Locate the cell with the specified text and output its (x, y) center coordinate. 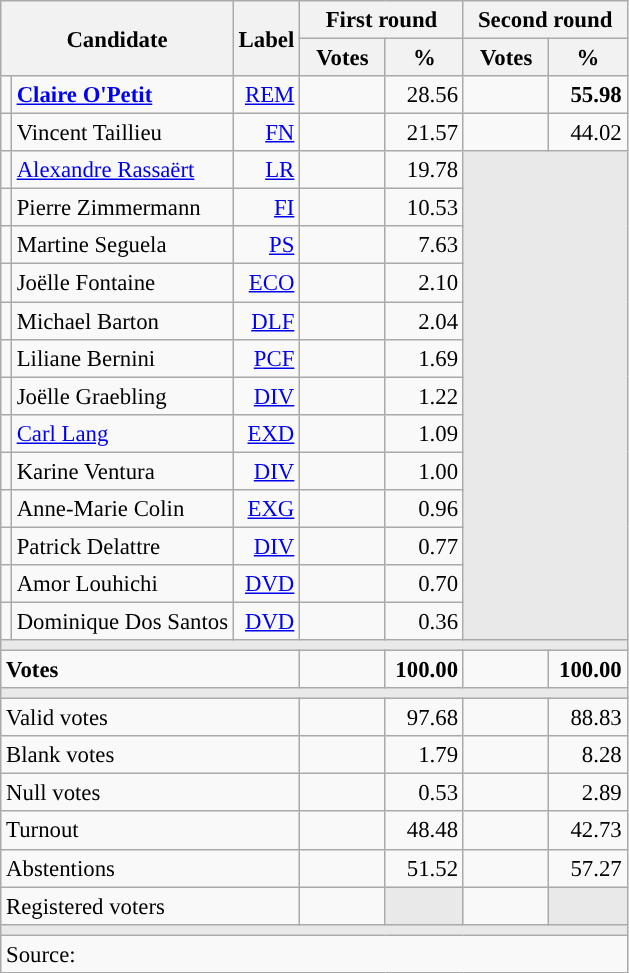
FN (266, 133)
Dominique Dos Santos (122, 621)
Turnout (150, 831)
Second round (545, 20)
7.63 (424, 245)
1.00 (424, 471)
PCF (266, 358)
0.70 (424, 584)
0.77 (424, 546)
Label (266, 38)
Pierre Zimmermann (122, 208)
Carl Lang (122, 433)
DLF (266, 321)
2.89 (588, 793)
21.57 (424, 133)
10.53 (424, 208)
Blank votes (150, 755)
Null votes (150, 793)
97.68 (424, 718)
Vincent Taillieu (122, 133)
EXG (266, 509)
PS (266, 245)
44.02 (588, 133)
FI (266, 208)
0.36 (424, 621)
1.69 (424, 358)
55.98 (588, 95)
Patrick Delattre (122, 546)
Amor Louhichi (122, 584)
88.83 (588, 718)
Claire O'Petit (122, 95)
Abstentions (150, 868)
Michael Barton (122, 321)
REM (266, 95)
48.48 (424, 831)
LR (266, 170)
ECO (266, 283)
Registered voters (150, 906)
Karine Ventura (122, 471)
Alexandre Rassaërt (122, 170)
1.09 (424, 433)
28.56 (424, 95)
Valid votes (150, 718)
EXD (266, 433)
Joëlle Graebling (122, 396)
Candidate (118, 38)
Source: (314, 954)
8.28 (588, 755)
1.22 (424, 396)
42.73 (588, 831)
57.27 (588, 868)
0.53 (424, 793)
51.52 (424, 868)
2.10 (424, 283)
0.96 (424, 509)
Anne-Marie Colin (122, 509)
19.78 (424, 170)
Martine Seguela (122, 245)
2.04 (424, 321)
1.79 (424, 755)
Liliane Bernini (122, 358)
First round (382, 20)
Joëlle Fontaine (122, 283)
